Pinpoint the cell where the given text exists, returning its (X, Y) midpoint coordinate. 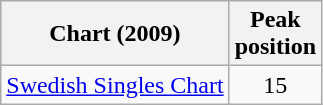
Swedish Singles Chart (115, 85)
Chart (2009) (115, 34)
15 (275, 85)
Peakposition (275, 34)
